Detect which cell encompasses the target text, then output its [X, Y] center coordinate. 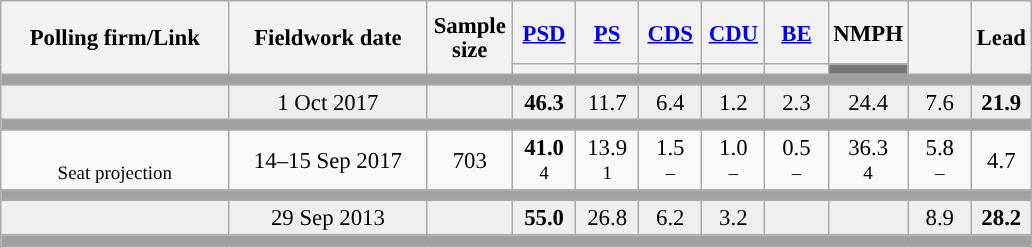
29 Sep 2013 [328, 218]
14–15 Sep 2017 [328, 160]
21.9 [1001, 102]
5.8– [940, 160]
Polling firm/Link [115, 38]
36.34 [868, 160]
4.7 [1001, 160]
0.5– [796, 160]
1 Oct 2017 [328, 102]
13.91 [608, 160]
7.6 [940, 102]
24.4 [868, 102]
46.3 [544, 102]
41.04 [544, 160]
CDU [734, 32]
26.8 [608, 218]
28.2 [1001, 218]
6.4 [670, 102]
6.2 [670, 218]
Lead [1001, 38]
NMPH [868, 32]
3.2 [734, 218]
Seat projection [115, 160]
PS [608, 32]
BE [796, 32]
1.2 [734, 102]
CDS [670, 32]
1.0– [734, 160]
8.9 [940, 218]
2.3 [796, 102]
Fieldwork date [328, 38]
55.0 [544, 218]
Sample size [470, 38]
11.7 [608, 102]
703 [470, 160]
PSD [544, 32]
1.5– [670, 160]
